From the cell containing the given text, extract its center point as [x, y] coordinate. 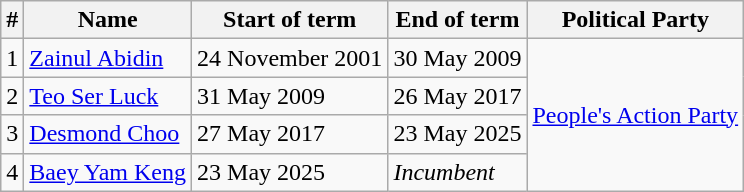
30 May 2009 [458, 58]
2 [12, 96]
Incumbent [458, 172]
27 May 2017 [290, 134]
1 [12, 58]
Name [108, 20]
# [12, 20]
Desmond Choo [108, 134]
3 [12, 134]
Teo Ser Luck [108, 96]
26 May 2017 [458, 96]
End of term [458, 20]
Zainul Abidin [108, 58]
People's Action Party [636, 115]
Political Party [636, 20]
Baey Yam Keng [108, 172]
Start of term [290, 20]
24 November 2001 [290, 58]
31 May 2009 [290, 96]
4 [12, 172]
